Find where the given text appears and provide that cell's center as (x, y) coordinate. 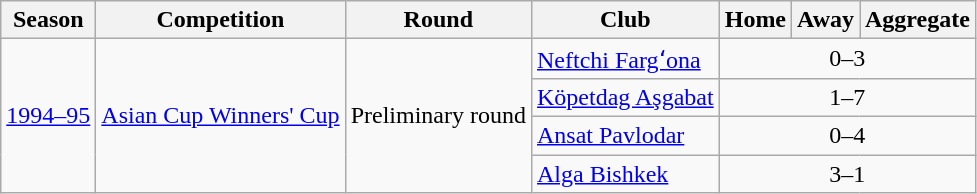
Season (48, 20)
Round (438, 20)
3–1 (847, 173)
Home (755, 20)
0–3 (847, 59)
1–7 (847, 97)
Preliminary round (438, 116)
Away (826, 20)
Alga Bishkek (625, 173)
Competition (220, 20)
Köpetdag Aşgabat (625, 97)
Neftchi Fargʻona (625, 59)
Club (625, 20)
Ansat Pavlodar (625, 135)
Asian Cup Winners' Cup (220, 116)
1994–95 (48, 116)
Aggregate (918, 20)
0–4 (847, 135)
